Search for the cell housing the specified text and yield its [x, y] center coordinate. 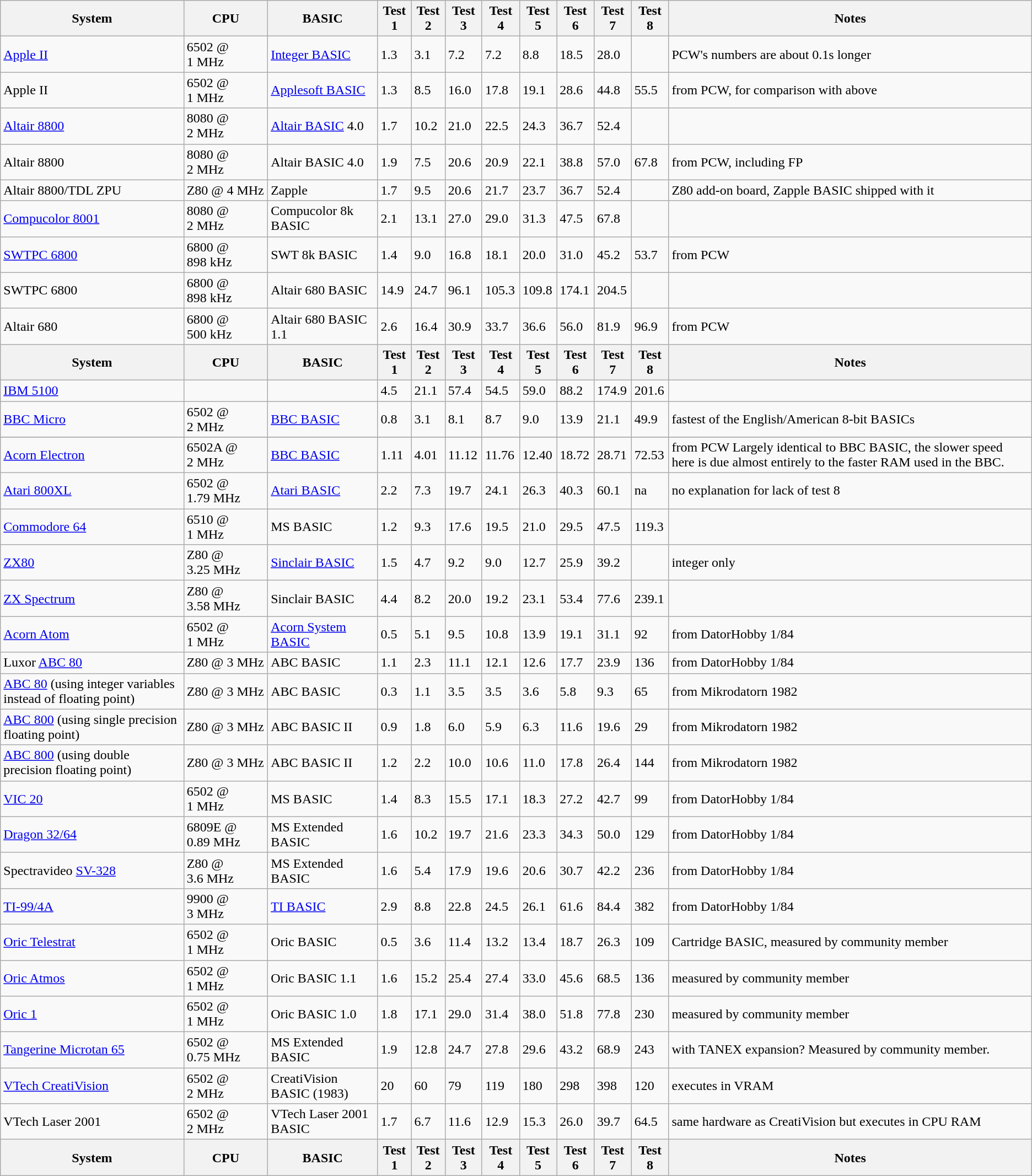
33.7 [501, 326]
77.6 [613, 599]
109.8 [538, 290]
204.5 [613, 290]
6800 @ 500 kHz [226, 326]
6510 @ 1 MHz [226, 527]
Commodore 64 [92, 527]
96.9 [650, 326]
59.0 [538, 390]
15.5 [463, 798]
16.0 [463, 90]
43.2 [576, 1050]
31.1 [613, 634]
31.0 [576, 255]
ABC 80 (using integer variables instead of floating point) [92, 691]
Acorn Atom [92, 634]
19.5 [501, 527]
38.8 [576, 162]
6502 @ 1.79 MHz [226, 491]
Oric Atmos [92, 978]
26.1 [538, 906]
0.9 [395, 727]
15.2 [428, 978]
Integer BASIC [323, 54]
239.1 [650, 599]
Oric BASIC 1.0 [323, 1014]
23.9 [613, 663]
2.1 [395, 218]
26.4 [613, 763]
19.2 [501, 599]
5.4 [428, 870]
0.3 [395, 691]
Compucolor 8k BASIC [323, 218]
18.5 [576, 54]
Z80 @ 4 MHz [226, 190]
119 [501, 1086]
180 [538, 1086]
SWT 8k BASIC [323, 255]
4.01 [428, 455]
Oric BASIC [323, 942]
8.3 [428, 798]
17.7 [576, 663]
92 [650, 634]
12.40 [538, 455]
Z80 add-on board, Zapple BASIC shipped with it [850, 190]
84.4 [613, 906]
TI BASIC [323, 906]
Spectravideo SV-328 [92, 870]
4.7 [428, 562]
20.9 [501, 162]
28.6 [576, 90]
65 [650, 691]
120 [650, 1086]
ABC 800 (using double precision floating point) [92, 763]
14.9 [395, 290]
57.4 [463, 390]
27.0 [463, 218]
IBM 5100 [92, 390]
53.4 [576, 599]
50.0 [613, 835]
VIC 20 [92, 798]
5.9 [501, 727]
4.5 [395, 390]
Compucolor 8001 [92, 218]
Oric Telestrat [92, 942]
54.5 [501, 390]
VTech Laser 2001 [92, 1121]
21.7 [501, 190]
12.8 [428, 1050]
36.6 [538, 326]
38.0 [538, 1014]
201.6 [650, 390]
144 [650, 763]
60.1 [613, 491]
56.0 [576, 326]
105.3 [501, 290]
11.4 [463, 942]
Applesoft BASIC [323, 90]
57.0 [613, 162]
11.12 [463, 455]
12.1 [501, 663]
27.2 [576, 798]
27.4 [501, 978]
same hardware as CreatiVision but executes in CPU RAM [850, 1121]
39.2 [613, 562]
13.1 [428, 218]
28.0 [613, 54]
VTech CreatiVision [92, 1086]
10.6 [501, 763]
25.4 [463, 978]
Z80 @ 3.25 MHz [226, 562]
18.3 [538, 798]
119.3 [650, 527]
109 [650, 942]
BBC Micro [92, 419]
44.8 [613, 90]
Z80 @ 3.58 MHz [226, 599]
22.8 [463, 906]
40.3 [576, 491]
10.0 [463, 763]
na [650, 491]
174.1 [576, 290]
6809E @ 0.89 MHz [226, 835]
Altair 8800/TDL ZPU [92, 190]
2.3 [428, 663]
Altair 680 BASIC [323, 290]
60 [428, 1086]
129 [650, 835]
11.1 [463, 663]
Zapple [323, 190]
Acorn System BASIC [323, 634]
8.7 [501, 419]
10.8 [501, 634]
5.1 [428, 634]
4.4 [395, 599]
27.8 [501, 1050]
from PCW Largely identical to BBC BASIC, the slower speed here is due almost entirely to the faster RAM used in the BBC. [850, 455]
integer only [850, 562]
29 [650, 727]
18.1 [501, 255]
18.7 [576, 942]
Dragon 32/64 [92, 835]
6.3 [538, 727]
45.2 [613, 255]
31.3 [538, 218]
8.5 [428, 90]
2.6 [395, 326]
28.71 [613, 455]
42.2 [613, 870]
0.8 [395, 419]
24.1 [501, 491]
18.72 [576, 455]
13.2 [501, 942]
13.4 [538, 942]
79 [463, 1086]
9900 @ 3 MHz [226, 906]
236 [650, 870]
Atari 800XL [92, 491]
45.6 [576, 978]
6.0 [463, 727]
25.9 [576, 562]
Atari BASIC [323, 491]
68.5 [613, 978]
Altair 680 BASIC 1.1 [323, 326]
230 [650, 1014]
Tangerine Microtan 65 [92, 1050]
CreatiVision BASIC (1983) [323, 1086]
with TANEX expansion? Measured by community member. [850, 1050]
1.11 [395, 455]
88.2 [576, 390]
39.7 [613, 1121]
64.5 [650, 1121]
ZX80 [92, 562]
23.1 [538, 599]
ABC 800 (using single precision floating point) [92, 727]
17.6 [463, 527]
22.5 [501, 126]
6502A @ 2 MHz [226, 455]
no explanation for lack of test 8 [850, 491]
ZX Spectrum [92, 599]
15.3 [538, 1121]
Luxor ABC 80 [92, 663]
30.9 [463, 326]
17.9 [463, 870]
29.5 [576, 527]
5.8 [576, 691]
11.0 [538, 763]
174.9 [613, 390]
16.4 [428, 326]
96.1 [463, 290]
12.6 [538, 663]
72.53 [650, 455]
77.8 [613, 1014]
22.1 [538, 162]
2.9 [395, 906]
9.2 [463, 562]
382 [650, 906]
61.6 [576, 906]
11.76 [501, 455]
7.5 [428, 162]
24.5 [501, 906]
33.0 [538, 978]
TI-99/4A [92, 906]
6502 @ 0.75 MHz [226, 1050]
53.7 [650, 255]
VTech Laser 2001 BASIC [323, 1121]
24.3 [538, 126]
398 [613, 1086]
12.9 [501, 1121]
7.3 [428, 491]
26.0 [576, 1121]
Oric BASIC 1.1 [323, 978]
20 [395, 1086]
16.8 [463, 255]
55.5 [650, 90]
34.3 [576, 835]
PCW's numbers are about 0.1s longer [850, 54]
from PCW, including FP [850, 162]
Z80 @ 3.6 MHz [226, 870]
Cartridge BASIC, measured by community member [850, 942]
31.4 [501, 1014]
30.7 [576, 870]
243 [650, 1050]
Altair 680 [92, 326]
executes in VRAM [850, 1086]
8.1 [463, 419]
29.6 [538, 1050]
fastest of the English/American 8-bit BASICs [850, 419]
1.5 [395, 562]
from PCW, for comparison with above [850, 90]
8.2 [428, 599]
42.7 [613, 798]
68.9 [613, 1050]
Acorn Electron [92, 455]
Oric 1 [92, 1014]
51.8 [576, 1014]
23.3 [538, 835]
6.7 [428, 1121]
49.9 [650, 419]
99 [650, 798]
21.6 [501, 835]
12.7 [538, 562]
298 [576, 1086]
81.9 [613, 326]
23.7 [538, 190]
